For the text-containing cell, return its midpoint in [x, y] coordinate format. 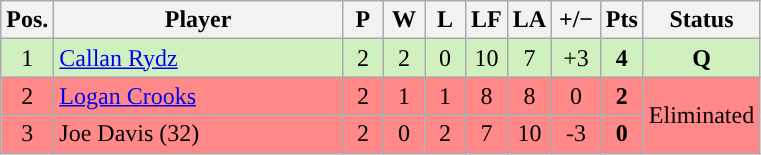
P [362, 20]
Callan Rydz [198, 58]
Eliminated [701, 115]
Logan Crooks [198, 96]
LF [487, 20]
L [444, 20]
3 [28, 134]
LA [529, 20]
+3 [576, 58]
Q [701, 58]
Pts [622, 20]
-3 [576, 134]
+/− [576, 20]
Pos. [28, 20]
Player [198, 20]
Status [701, 20]
W [404, 20]
Joe Davis (32) [198, 134]
4 [622, 58]
